Identify which cell holds the provided text, then report its [X, Y] central coordinate. 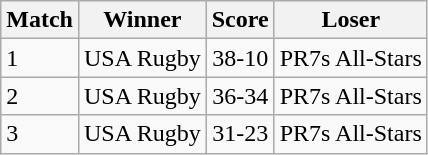
38-10 [240, 58]
3 [40, 134]
Score [240, 20]
31-23 [240, 134]
2 [40, 96]
Match [40, 20]
36-34 [240, 96]
Winner [142, 20]
Loser [350, 20]
1 [40, 58]
